Pinpoint the cell where the given text exists, returning its (x, y) midpoint coordinate. 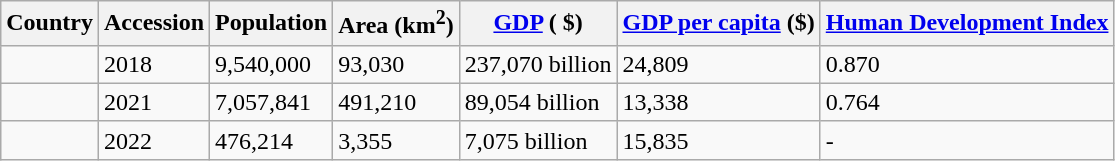
2022 (154, 140)
89,054 billion (538, 102)
93,030 (396, 64)
237,070 billion (538, 64)
Human Development Index (967, 24)
Population (272, 24)
0.764 (967, 102)
Country (50, 24)
- (967, 140)
Area (km2) (396, 24)
0.870 (967, 64)
7,075 billion (538, 140)
2021 (154, 102)
15,835 (718, 140)
476,214 (272, 140)
2018 (154, 64)
Accession (154, 24)
3,355 (396, 140)
13,338 (718, 102)
9,540,000 (272, 64)
GDP per capita ($) (718, 24)
491,210 (396, 102)
24,809 (718, 64)
7,057,841 (272, 102)
GDP ( $) (538, 24)
